Identify which cell holds the provided text, then report its [X, Y] central coordinate. 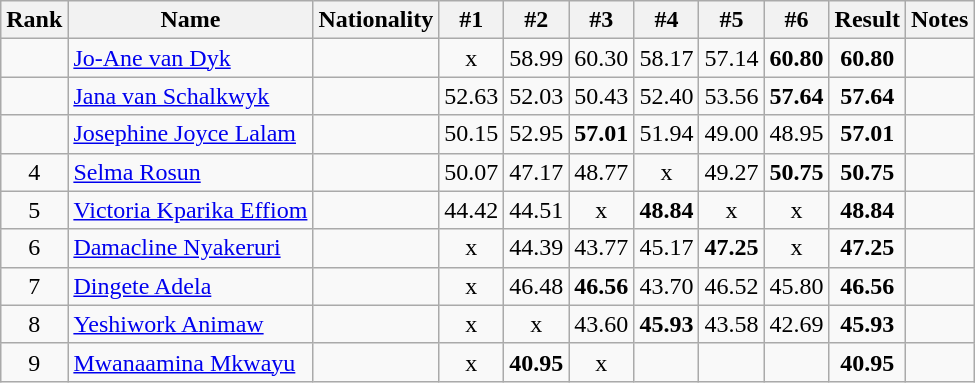
44.39 [536, 248]
#1 [472, 20]
44.42 [472, 210]
52.40 [666, 96]
58.99 [536, 58]
49.00 [732, 134]
Result [867, 20]
Selma Rosun [190, 172]
Yeshiwork Animaw [190, 324]
43.58 [732, 324]
Victoria Kparika Effiom [190, 210]
42.69 [796, 324]
#2 [536, 20]
50.07 [472, 172]
52.63 [472, 96]
Jana van Schalkwyk [190, 96]
58.17 [666, 58]
8 [34, 324]
4 [34, 172]
#5 [732, 20]
45.80 [796, 286]
Mwanaamina Mkwayu [190, 362]
53.56 [732, 96]
48.95 [796, 134]
50.15 [472, 134]
46.48 [536, 286]
57.14 [732, 58]
#6 [796, 20]
52.95 [536, 134]
Josephine Joyce Lalam [190, 134]
49.27 [732, 172]
Nationality [376, 20]
43.77 [602, 248]
Damacline Nyakeruri [190, 248]
#4 [666, 20]
43.60 [602, 324]
5 [34, 210]
Name [190, 20]
Rank [34, 20]
Notes [939, 20]
47.17 [536, 172]
46.52 [732, 286]
6 [34, 248]
Jo-Ane van Dyk [190, 58]
Dingete Adela [190, 286]
50.43 [602, 96]
7 [34, 286]
#3 [602, 20]
52.03 [536, 96]
44.51 [536, 210]
43.70 [666, 286]
51.94 [666, 134]
9 [34, 362]
45.17 [666, 248]
48.77 [602, 172]
60.30 [602, 58]
